For the text-containing cell, return its midpoint in (x, y) coordinate format. 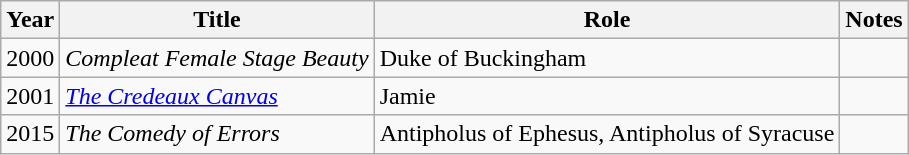
Role (607, 20)
2000 (30, 58)
The Comedy of Errors (217, 134)
Duke of Buckingham (607, 58)
Notes (874, 20)
Title (217, 20)
Antipholus of Ephesus, Antipholus of Syracuse (607, 134)
Compleat Female Stage Beauty (217, 58)
Year (30, 20)
2001 (30, 96)
The Credeaux Canvas (217, 96)
2015 (30, 134)
Jamie (607, 96)
